Capture the cell that displays the provided text and extract its [x, y] central coordinate. 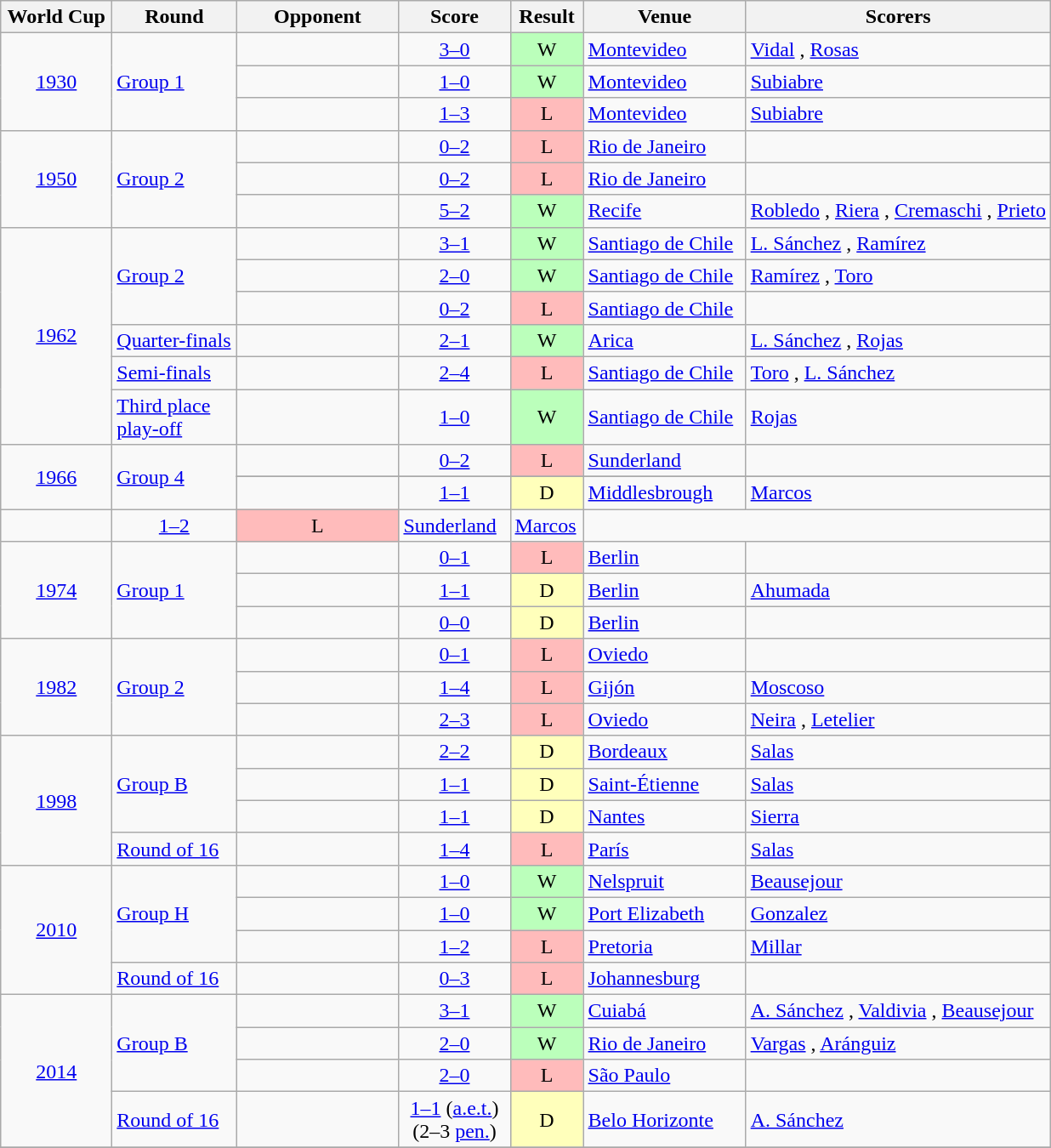
0–3 [454, 979]
Moscoso [898, 687]
Group 4 [174, 477]
A. Sánchez , Valdivia , Beausejour [898, 1011]
Nelspruit [665, 881]
Arica [665, 340]
Vargas , Aránguiz [898, 1043]
3–0 [454, 49]
São Paulo [665, 1076]
2010 [56, 929]
Johannesburg [665, 979]
Middlesbrough [665, 493]
L. Sánchez , Rojas [898, 340]
1974 [56, 590]
Pretoria [665, 946]
Toro , L. Sánchez [898, 372]
Beausejour [898, 881]
Belo Horizonte [665, 1119]
Semi-finals [174, 372]
Gonzalez [898, 913]
Result [547, 17]
Sierra [898, 816]
0–0 [454, 622]
1930 [56, 82]
1–1 (a.e.t.) (2–3 pen.) [454, 1119]
Nantes [665, 816]
Gijón [665, 687]
A. Sánchez [898, 1119]
2–2 [454, 752]
5–2 [454, 211]
Quarter-finals [174, 340]
Robledo , Riera , Cremaschi , Prieto [898, 211]
Third place play-off [174, 417]
Score [454, 17]
2–4 [454, 372]
Ahumada [898, 590]
2014 [56, 1071]
Saint-Étienne [665, 784]
Ramírez , Toro [898, 276]
1982 [56, 687]
1966 [56, 477]
Group H [174, 913]
Recife [665, 211]
Rojas [898, 417]
Cuiabá [665, 1011]
Port Elizabeth [665, 913]
Millar [898, 946]
1–3 [454, 114]
Opponent [318, 17]
2–1 [454, 340]
L. Sánchez , Ramírez [898, 243]
1998 [56, 800]
Scorers [898, 17]
Neira , Letelier [898, 719]
World Cup [56, 17]
Bordeaux [665, 752]
Vidal , Rosas [898, 49]
París [665, 849]
1962 [56, 335]
Round [174, 17]
1950 [56, 179]
Venue [665, 17]
2–3 [454, 719]
